Determine the [X, Y] coordinate at the center of the cell enclosing the given text.  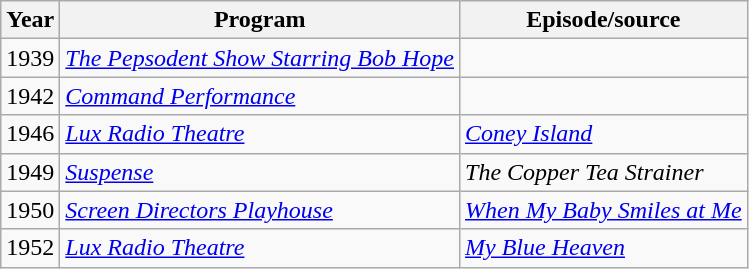
Program [260, 20]
1942 [30, 96]
Screen Directors Playhouse [260, 210]
1950 [30, 210]
The Pepsodent Show Starring Bob Hope [260, 58]
The Copper Tea Strainer [604, 172]
Coney Island [604, 134]
1949 [30, 172]
1952 [30, 248]
Episode/source [604, 20]
Suspense [260, 172]
Year [30, 20]
1939 [30, 58]
My Blue Heaven [604, 248]
Command Performance [260, 96]
1946 [30, 134]
When My Baby Smiles at Me [604, 210]
